Return (X, Y) of the center of cell containing provided text 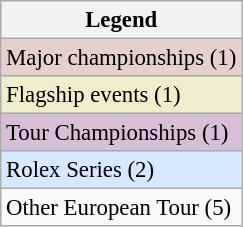
Major championships (1) (122, 58)
Other European Tour (5) (122, 208)
Rolex Series (2) (122, 170)
Flagship events (1) (122, 95)
Legend (122, 20)
Tour Championships (1) (122, 133)
